Identify which cell holds the provided text, then report its (X, Y) central coordinate. 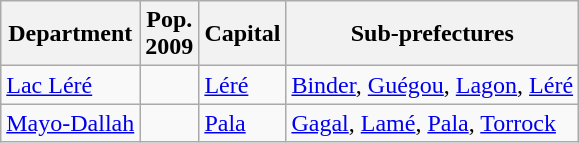
Lac Léré (70, 85)
Binder, Guégou, Lagon, Léré (432, 85)
Léré (242, 85)
Mayo-Dallah (70, 123)
Gagal, Lamé, Pala, Torrock (432, 123)
Capital (242, 34)
Sub-prefectures (432, 34)
Department (70, 34)
Pala (242, 123)
Pop.2009 (170, 34)
